Provide the (X, Y) coordinate of the cell's center where the given text is located.  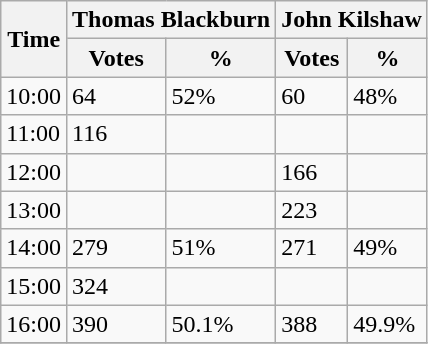
60 (312, 96)
390 (116, 324)
48% (388, 96)
51% (221, 248)
64 (116, 96)
15:00 (34, 286)
271 (312, 248)
324 (116, 286)
Thomas Blackburn (170, 20)
166 (312, 172)
52% (221, 96)
49.9% (388, 324)
John Kilshaw (352, 20)
49% (388, 248)
10:00 (34, 96)
388 (312, 324)
279 (116, 248)
223 (312, 210)
116 (116, 134)
16:00 (34, 324)
11:00 (34, 134)
13:00 (34, 210)
50.1% (221, 324)
14:00 (34, 248)
12:00 (34, 172)
Time (34, 39)
